Pinpoint the cell where the given text exists, returning its [X, Y] midpoint coordinate. 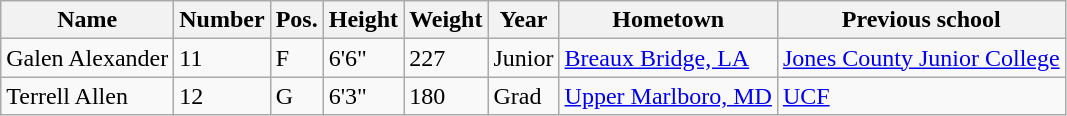
Breaux Bridge, LA [668, 58]
Name [88, 20]
UCF [921, 96]
Year [524, 20]
6'3" [363, 96]
Number [222, 20]
Grad [524, 96]
11 [222, 58]
Previous school [921, 20]
Jones County Junior College [921, 58]
Weight [446, 20]
Upper Marlboro, MD [668, 96]
Pos. [296, 20]
G [296, 96]
Galen Alexander [88, 58]
Height [363, 20]
F [296, 58]
6'6" [363, 58]
Hometown [668, 20]
180 [446, 96]
Terrell Allen [88, 96]
12 [222, 96]
Junior [524, 58]
227 [446, 58]
